Locate the cell with the specified text and output its (x, y) center coordinate. 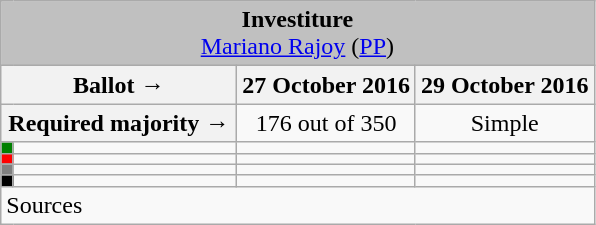
Sources (298, 205)
27 October 2016 (326, 85)
Ballot → (119, 85)
Simple (504, 123)
29 October 2016 (504, 85)
176 out of 350 (326, 123)
InvestitureMariano Rajoy (PP) (298, 34)
Required majority → (119, 123)
